Output the (X, Y) coordinate of the center of the cell containing the given text.  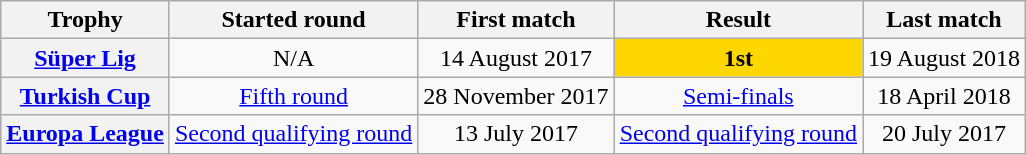
14 August 2017 (516, 58)
Süper Lig (86, 58)
Result (738, 20)
N/A (293, 58)
First match (516, 20)
1st (738, 58)
Europa League (86, 134)
28 November 2017 (516, 96)
Fifth round (293, 96)
18 April 2018 (944, 96)
Turkish Cup (86, 96)
Semi-finals (738, 96)
Trophy (86, 20)
13 July 2017 (516, 134)
Last match (944, 20)
19 August 2018 (944, 58)
20 July 2017 (944, 134)
Started round (293, 20)
